From the cell containing the given text, extract its center point as (x, y) coordinate. 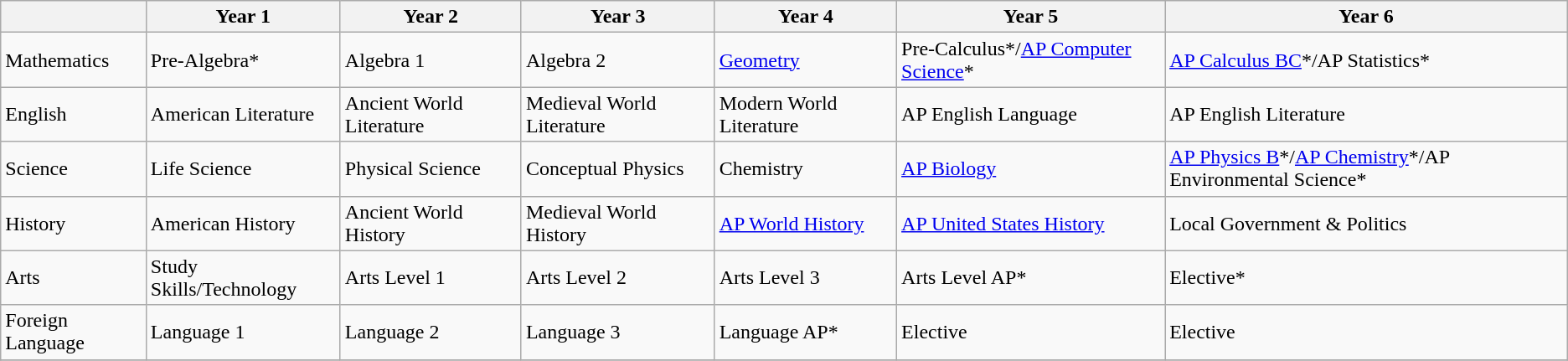
Study Skills/Technology (243, 278)
Life Science (243, 169)
Local Government & Politics (1367, 223)
Chemistry (806, 169)
Ancient World Literature (431, 114)
Algebra 2 (618, 60)
Medieval World Literature (618, 114)
Ancient World History (431, 223)
Arts Level 3 (806, 278)
Arts Level 2 (618, 278)
Pre-Calculus*/AP Computer Science* (1031, 60)
American History (243, 223)
American Literature (243, 114)
Geometry (806, 60)
English (74, 114)
AP English Language (1031, 114)
Physical Science (431, 169)
Modern World Literature (806, 114)
Conceptual Physics (618, 169)
AP Biology (1031, 169)
History (74, 223)
AP English Literature (1367, 114)
Language 2 (431, 332)
Science (74, 169)
Arts (74, 278)
Foreign Language (74, 332)
Mathematics (74, 60)
Year 1 (243, 17)
Pre-Algebra* (243, 60)
Arts Level AP* (1031, 278)
Year 6 (1367, 17)
AP Calculus BC*/AP Statistics* (1367, 60)
Year 5 (1031, 17)
AP World History (806, 223)
Algebra 1 (431, 60)
Language AP* (806, 332)
AP United States History (1031, 223)
Arts Level 1 (431, 278)
Medieval World History (618, 223)
Language 1 (243, 332)
Year 2 (431, 17)
Year 3 (618, 17)
Language 3 (618, 332)
Year 4 (806, 17)
AP Physics B*/AP Chemistry*/AP Environmental Science* (1367, 169)
Elective* (1367, 278)
